Detect which cell encompasses the target text, then output its [x, y] center coordinate. 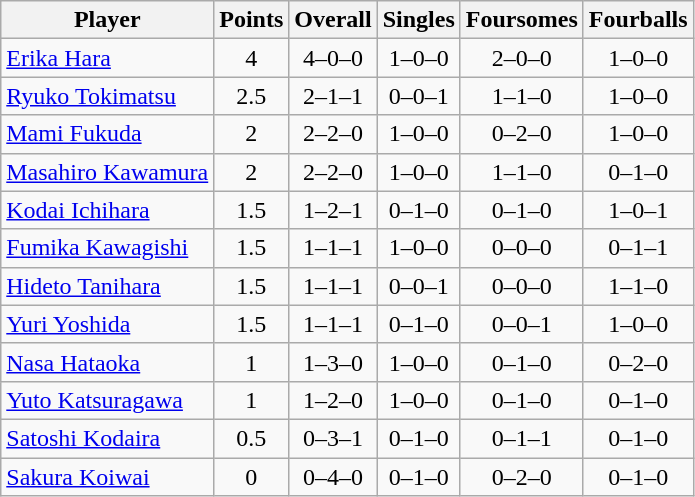
0 [252, 477]
2–1–1 [333, 96]
1–3–0 [333, 362]
Kodai Ichihara [108, 210]
Player [108, 20]
Mami Fukuda [108, 134]
Ryuko Tokimatsu [108, 96]
0.5 [252, 438]
Satoshi Kodaira [108, 438]
Foursomes [522, 20]
Fourballs [638, 20]
Yuto Katsuragawa [108, 400]
Nasa Hataoka [108, 362]
Points [252, 20]
2.5 [252, 96]
0–4–0 [333, 477]
4 [252, 58]
Singles [418, 20]
Hideto Tanihara [108, 286]
Fumika Kawagishi [108, 248]
Masahiro Kawamura [108, 172]
0–3–1 [333, 438]
2–0–0 [522, 58]
Overall [333, 20]
Yuri Yoshida [108, 324]
Erika Hara [108, 58]
1–0–1 [638, 210]
Sakura Koiwai [108, 477]
1–2–0 [333, 400]
1–2–1 [333, 210]
4–0–0 [333, 58]
